Find where the given text appears and provide that cell's center as [x, y] coordinate. 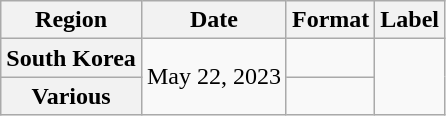
Region [72, 20]
Format [330, 20]
South Korea [72, 58]
Label [410, 20]
Date [214, 20]
Various [72, 96]
May 22, 2023 [214, 77]
